Extract the (X, Y) coordinate from the center of the cell holding the provided text.  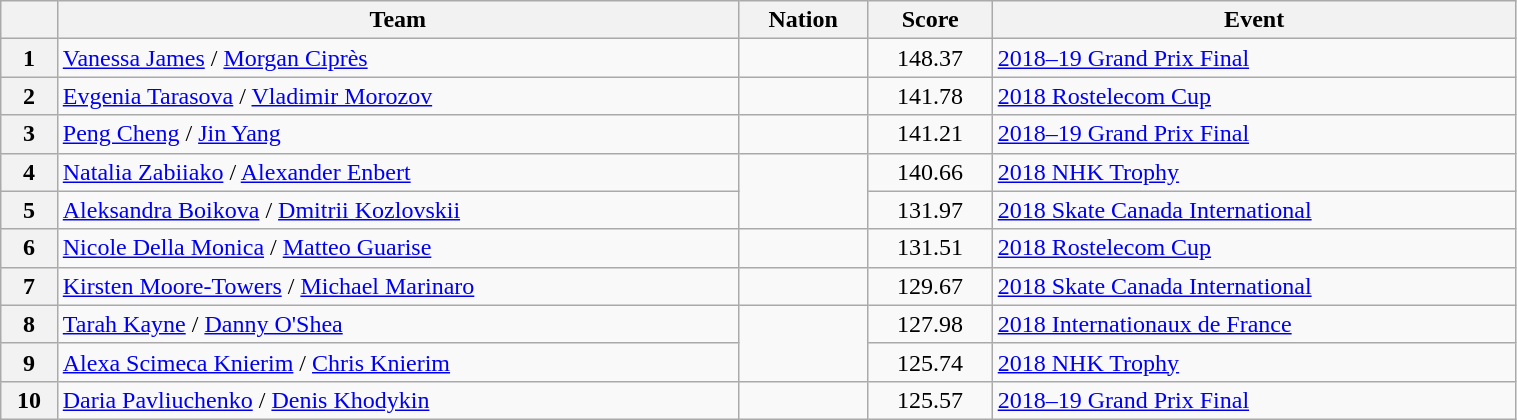
Peng Cheng / Jin Yang (398, 134)
141.78 (930, 96)
Natalia Zabiiako / Alexander Enbert (398, 172)
9 (30, 362)
Nation (803, 20)
2 (30, 96)
8 (30, 324)
Event (1254, 20)
Tarah Kayne / Danny O'Shea (398, 324)
Nicole Della Monica / Matteo Guarise (398, 248)
131.97 (930, 210)
Alexa Scimeca Knierim / Chris Knierim (398, 362)
Aleksandra Boikova / Dmitrii Kozlovskii (398, 210)
131.51 (930, 248)
125.57 (930, 400)
129.67 (930, 286)
Vanessa James / Morgan Ciprès (398, 58)
141.21 (930, 134)
127.98 (930, 324)
Kirsten Moore-Towers / Michael Marinaro (398, 286)
3 (30, 134)
1 (30, 58)
2018 Internationaux de France (1254, 324)
125.74 (930, 362)
Score (930, 20)
148.37 (930, 58)
140.66 (930, 172)
Team (398, 20)
Daria Pavliuchenko / Denis Khodykin (398, 400)
4 (30, 172)
6 (30, 248)
5 (30, 210)
10 (30, 400)
Evgenia Tarasova / Vladimir Morozov (398, 96)
7 (30, 286)
